Provide the (X, Y) coordinate of the cell's center where the given text is located.  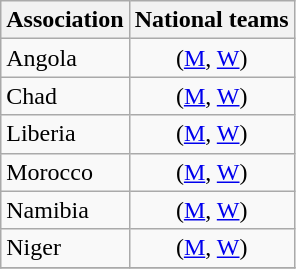
National teams (212, 20)
Angola (65, 58)
Namibia (65, 210)
Association (65, 20)
Morocco (65, 172)
Chad (65, 96)
Niger (65, 248)
Liberia (65, 134)
